Pinpoint the cell where the given text exists, returning its [X, Y] midpoint coordinate. 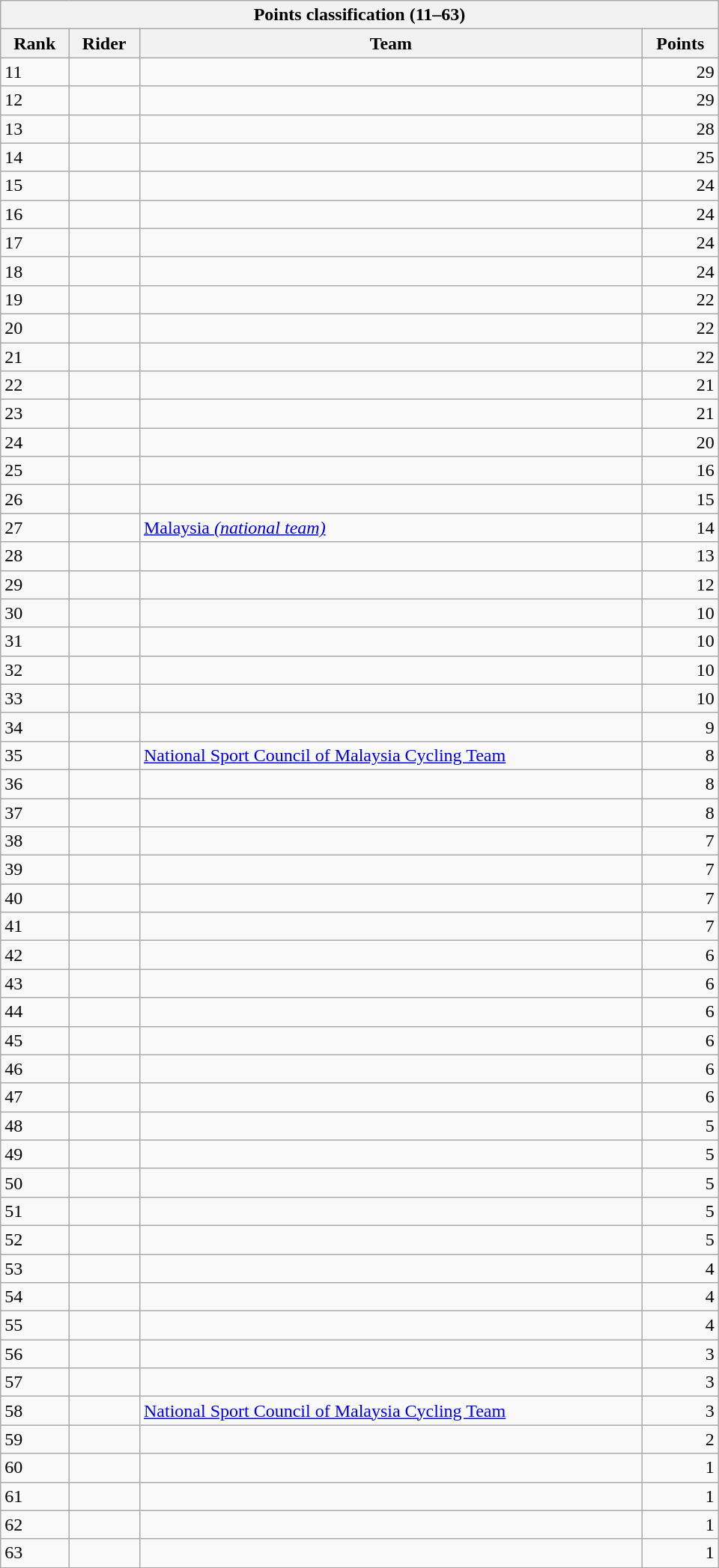
31 [34, 641]
Team [391, 43]
59 [34, 1439]
44 [34, 1012]
9 [680, 727]
33 [34, 698]
37 [34, 812]
60 [34, 1468]
35 [34, 755]
27 [34, 528]
48 [34, 1126]
36 [34, 784]
Rank [34, 43]
50 [34, 1183]
54 [34, 1297]
47 [34, 1097]
11 [34, 72]
Points [680, 43]
40 [34, 898]
45 [34, 1040]
61 [34, 1496]
18 [34, 271]
17 [34, 242]
39 [34, 870]
56 [34, 1354]
2 [680, 1439]
26 [34, 499]
Malaysia (national team) [391, 528]
Points classification (11–63) [359, 15]
19 [34, 299]
43 [34, 983]
55 [34, 1326]
30 [34, 613]
46 [34, 1069]
52 [34, 1239]
32 [34, 670]
49 [34, 1154]
57 [34, 1382]
Rider [105, 43]
23 [34, 414]
62 [34, 1525]
58 [34, 1411]
53 [34, 1269]
42 [34, 955]
51 [34, 1211]
63 [34, 1553]
38 [34, 841]
34 [34, 727]
41 [34, 927]
